Detect which cell encompasses the target text, then output its (x, y) center coordinate. 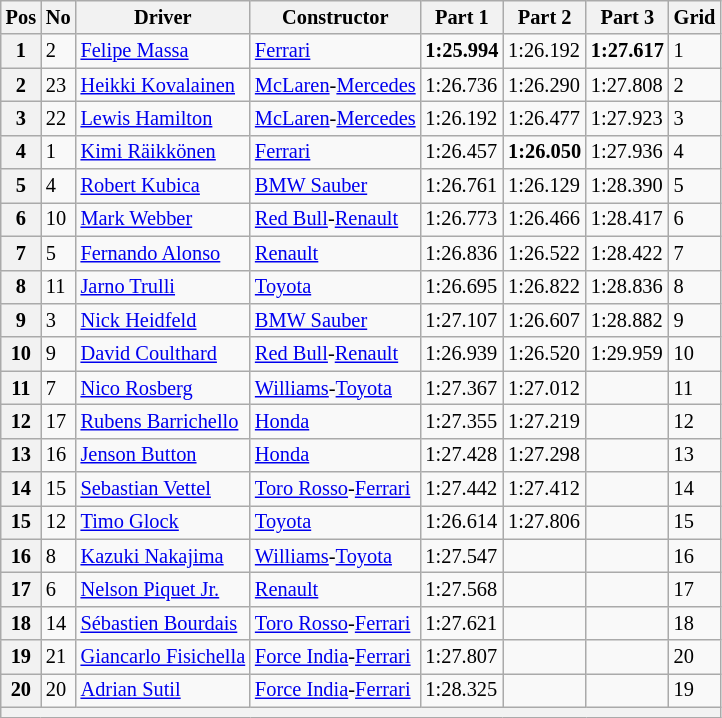
Felipe Massa (163, 51)
1:27.442 (462, 489)
Sébastien Bourdais (163, 623)
1:26.822 (544, 287)
Constructor (335, 17)
Kimi Räikkönen (163, 152)
1:28.417 (628, 219)
1:27.298 (544, 455)
No (58, 17)
1:28.390 (628, 186)
Part 3 (628, 17)
1:26.290 (544, 85)
1:27.617 (628, 51)
1:27.806 (544, 522)
Kazuki Nakajima (163, 556)
1:26.050 (544, 152)
Giancarlo Fisichella (163, 657)
1:26.836 (462, 253)
1:26.522 (544, 253)
Nelson Piquet Jr. (163, 589)
1:28.422 (628, 253)
Nico Rosberg (163, 388)
1:26.773 (462, 219)
1:26.614 (462, 522)
Timo Glock (163, 522)
1:26.466 (544, 219)
Lewis Hamilton (163, 118)
1:26.761 (462, 186)
Driver (163, 17)
1:27.936 (628, 152)
1:26.939 (462, 354)
1:27.923 (628, 118)
1:27.621 (462, 623)
1:26.477 (544, 118)
1:27.355 (462, 421)
1:26.695 (462, 287)
22 (58, 118)
1:27.012 (544, 388)
David Coulthard (163, 354)
1:26.457 (462, 152)
1:26.607 (544, 320)
1:28.325 (462, 690)
Jenson Button (163, 455)
1:27.412 (544, 489)
1:26.520 (544, 354)
Mark Webber (163, 219)
Nick Heidfeld (163, 320)
1:27.547 (462, 556)
Grid (695, 17)
Jarno Trulli (163, 287)
Rubens Barrichello (163, 421)
Adrian Sutil (163, 690)
1:28.836 (628, 287)
Pos (21, 17)
1:27.219 (544, 421)
Robert Kubica (163, 186)
1:27.568 (462, 589)
Sebastian Vettel (163, 489)
1:29.959 (628, 354)
21 (58, 657)
1:28.882 (628, 320)
1:27.808 (628, 85)
23 (58, 85)
1:26.736 (462, 85)
Part 1 (462, 17)
1:25.994 (462, 51)
1:27.107 (462, 320)
Fernando Alonso (163, 253)
Part 2 (544, 17)
1:26.129 (544, 186)
1:27.807 (462, 657)
1:27.428 (462, 455)
1:27.367 (462, 388)
Heikki Kovalainen (163, 85)
